Output the (X, Y) coordinate of the center of the cell containing the given text.  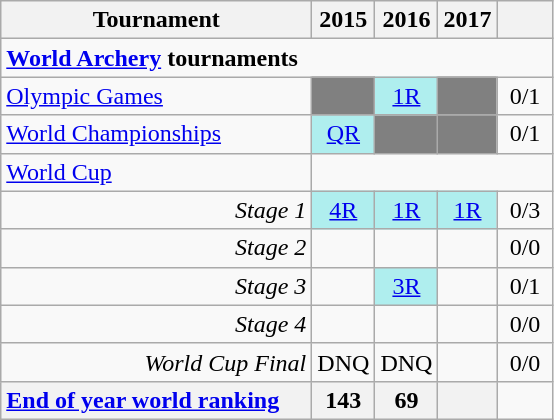
3R (406, 286)
Stage 2 (156, 248)
Stage 1 (156, 210)
0/3 (525, 210)
143 (344, 400)
2015 (344, 20)
Stage 3 (156, 286)
2016 (406, 20)
World Cup (156, 172)
2017 (468, 20)
69 (406, 400)
Olympic Games (156, 96)
World Archery tournaments (277, 58)
Stage 4 (156, 324)
End of year world ranking (156, 400)
QR (344, 134)
4R (344, 210)
World Cup Final (156, 362)
Tournament (156, 20)
World Championships (156, 134)
